From the cell containing the given text, extract its center point as (x, y) coordinate. 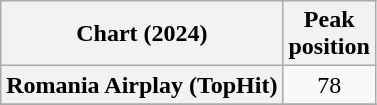
Peakposition (329, 34)
78 (329, 85)
Chart (2024) (142, 34)
Romania Airplay (TopHit) (142, 85)
